From the cell containing the given text, extract its center point as [x, y] coordinate. 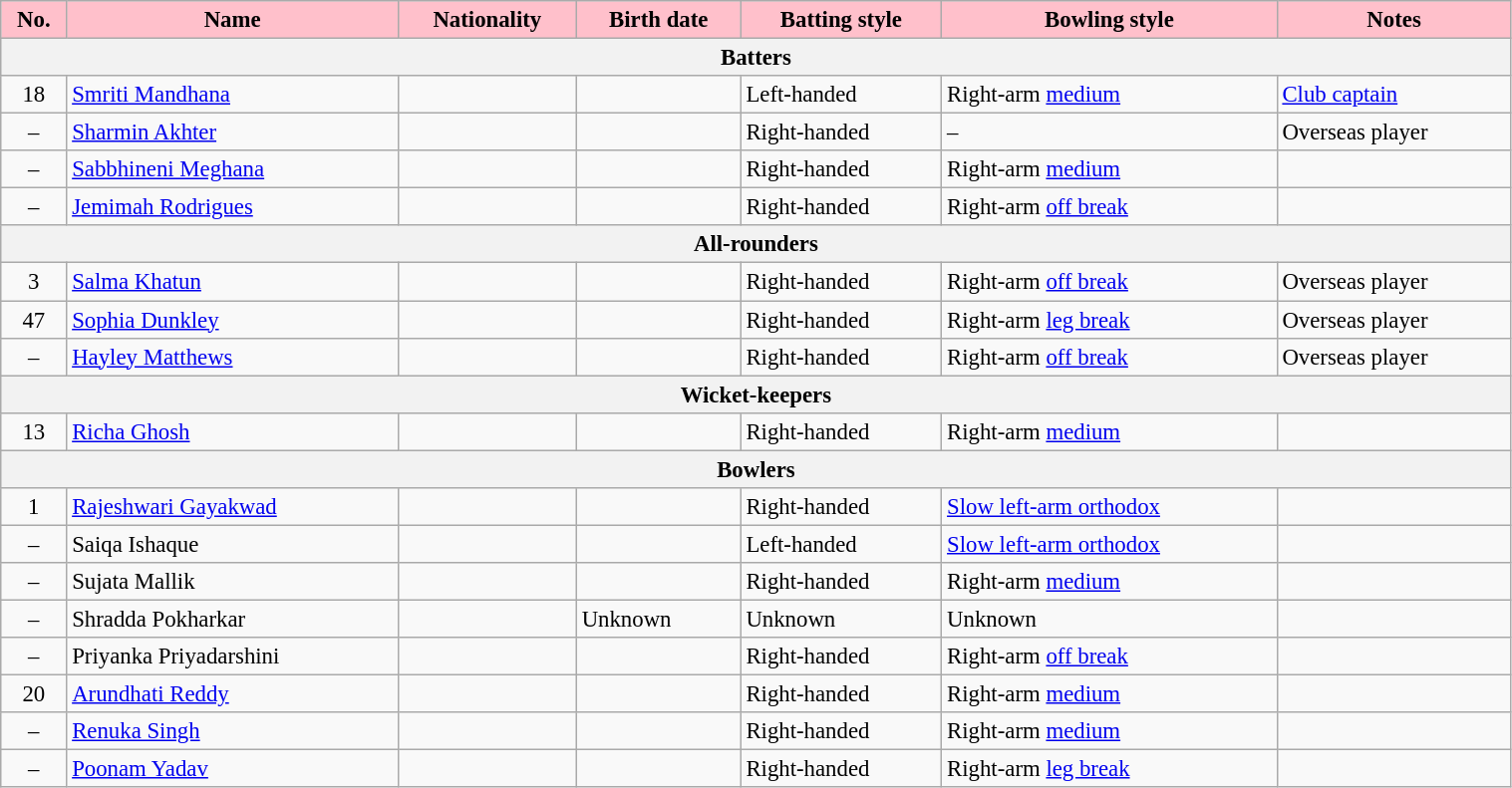
Club captain [1393, 95]
Nationality [486, 20]
Rajeshwari Gayakwad [232, 507]
All-rounders [756, 244]
Wicket-keepers [756, 394]
Notes [1393, 20]
Shradda Pokharkar [232, 619]
Sujata Mallik [232, 582]
Saiqa Ishaque [232, 544]
Jemimah Rodrigues [232, 207]
Sophia Dunkley [232, 320]
13 [34, 431]
1 [34, 507]
Bowlers [756, 469]
Batting style [841, 20]
Smriti Mandhana [232, 95]
18 [34, 95]
Arundhati Reddy [232, 694]
Renuka Singh [232, 731]
Birth date [658, 20]
No. [34, 20]
3 [34, 282]
Hayley Matthews [232, 357]
Sharmin Akhter [232, 132]
Name [232, 20]
Priyanka Priyadarshini [232, 657]
Bowling style [1109, 20]
Salma Khatun [232, 282]
20 [34, 694]
47 [34, 320]
Poonam Yadav [232, 769]
Richa Ghosh [232, 431]
Batters [756, 58]
Sabbhineni Meghana [232, 169]
